Return the (x, y) coordinate for the center point of the cell that contains the specified text.  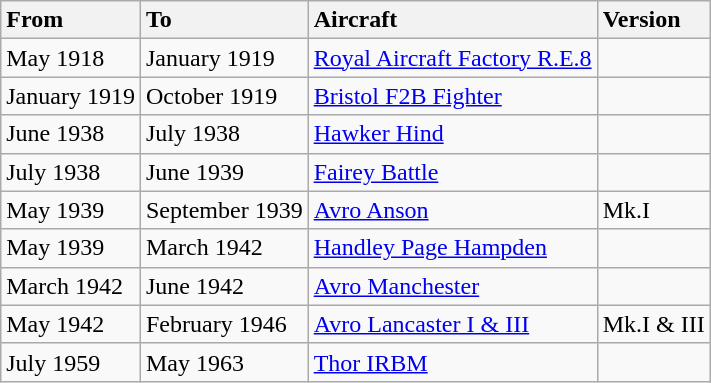
Fairey Battle (452, 172)
Version (654, 20)
June 1938 (71, 134)
September 1939 (224, 210)
Aircraft (452, 20)
Handley Page Hampden (452, 248)
June 1942 (224, 286)
Thor IRBM (452, 362)
Royal Aircraft Factory R.E.8 (452, 58)
Avro Manchester (452, 286)
Hawker Hind (452, 134)
Mk.I & III (654, 324)
May 1963 (224, 362)
October 1919 (224, 96)
July 1959 (71, 362)
From (71, 20)
February 1946 (224, 324)
June 1939 (224, 172)
May 1942 (71, 324)
Avro Anson (452, 210)
To (224, 20)
Mk.I (654, 210)
May 1918 (71, 58)
Avro Lancaster I & III (452, 324)
Bristol F2B Fighter (452, 96)
